Provide the (X, Y) coordinate of the cell's center where the given text is located.  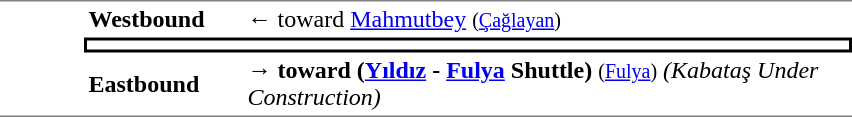
Westbound (164, 19)
← toward Mahmutbey (Çağlayan) (548, 19)
→ toward (Yıldız - Fulya Shuttle) (Fulya) (Kabataş Under Construction) (548, 84)
Eastbound (164, 84)
